Provide the (x, y) coordinate of the cell's center where the given text is located.  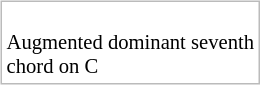
Augmented dominant seventhchord on C (130, 44)
